Pinpoint the cell where the given text exists, returning its (x, y) midpoint coordinate. 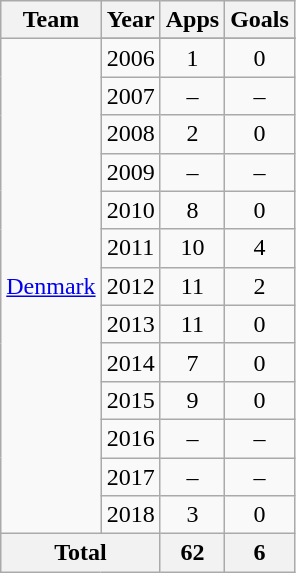
Total (80, 553)
2009 (130, 172)
6 (260, 553)
2007 (130, 96)
2014 (130, 362)
4 (260, 248)
2012 (130, 286)
2006 (130, 58)
2018 (130, 515)
2011 (130, 248)
2010 (130, 210)
Goals (260, 20)
2017 (130, 477)
2016 (130, 438)
2013 (130, 324)
2008 (130, 134)
8 (192, 210)
Denmark (51, 286)
Year (130, 20)
2015 (130, 400)
Team (51, 20)
Apps (192, 20)
10 (192, 248)
7 (192, 362)
62 (192, 553)
1 (192, 58)
3 (192, 515)
9 (192, 400)
